Identify which cell holds the provided text, then report its (x, y) central coordinate. 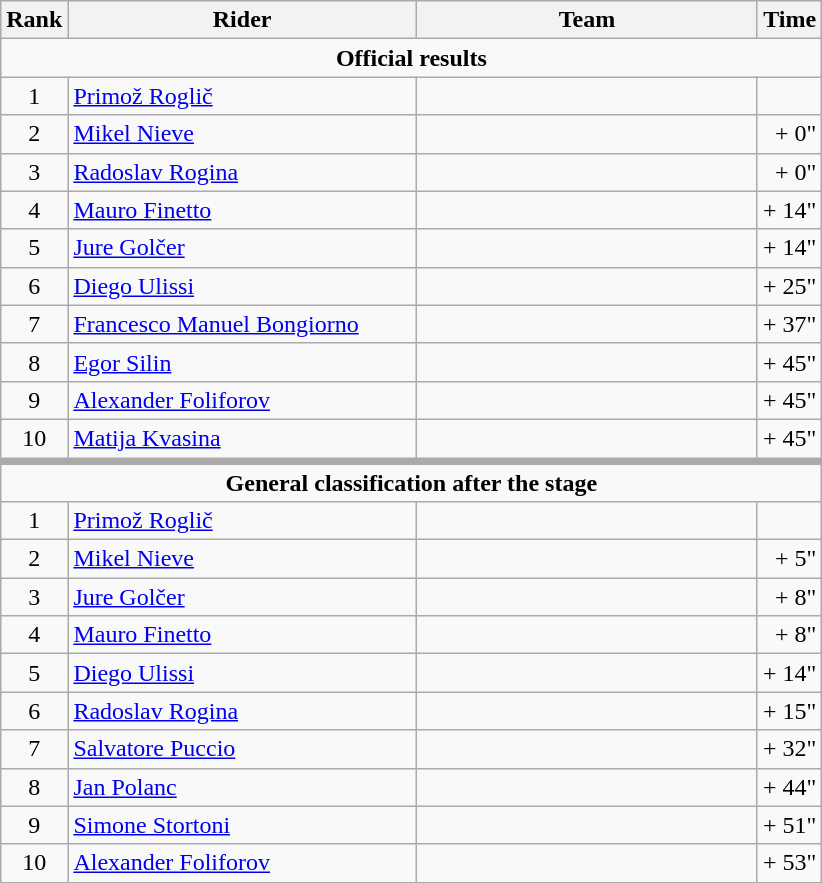
Matija Kvasina (242, 440)
+ 53" (789, 863)
Team (586, 20)
Egor Silin (242, 362)
Simone Stortoni (242, 825)
+ 51" (789, 825)
Jan Polanc (242, 787)
Francesco Manuel Bongiorno (242, 324)
+ 25" (789, 286)
Rider (242, 20)
+ 37" (789, 324)
General classification after the stage (412, 480)
Official results (412, 58)
Time (789, 20)
Salvatore Puccio (242, 749)
+ 15" (789, 711)
+ 5" (789, 559)
Rank (34, 20)
+ 32" (789, 749)
+ 44" (789, 787)
